Return the [x, y] coordinate for the center point of the cell that contains the specified text.  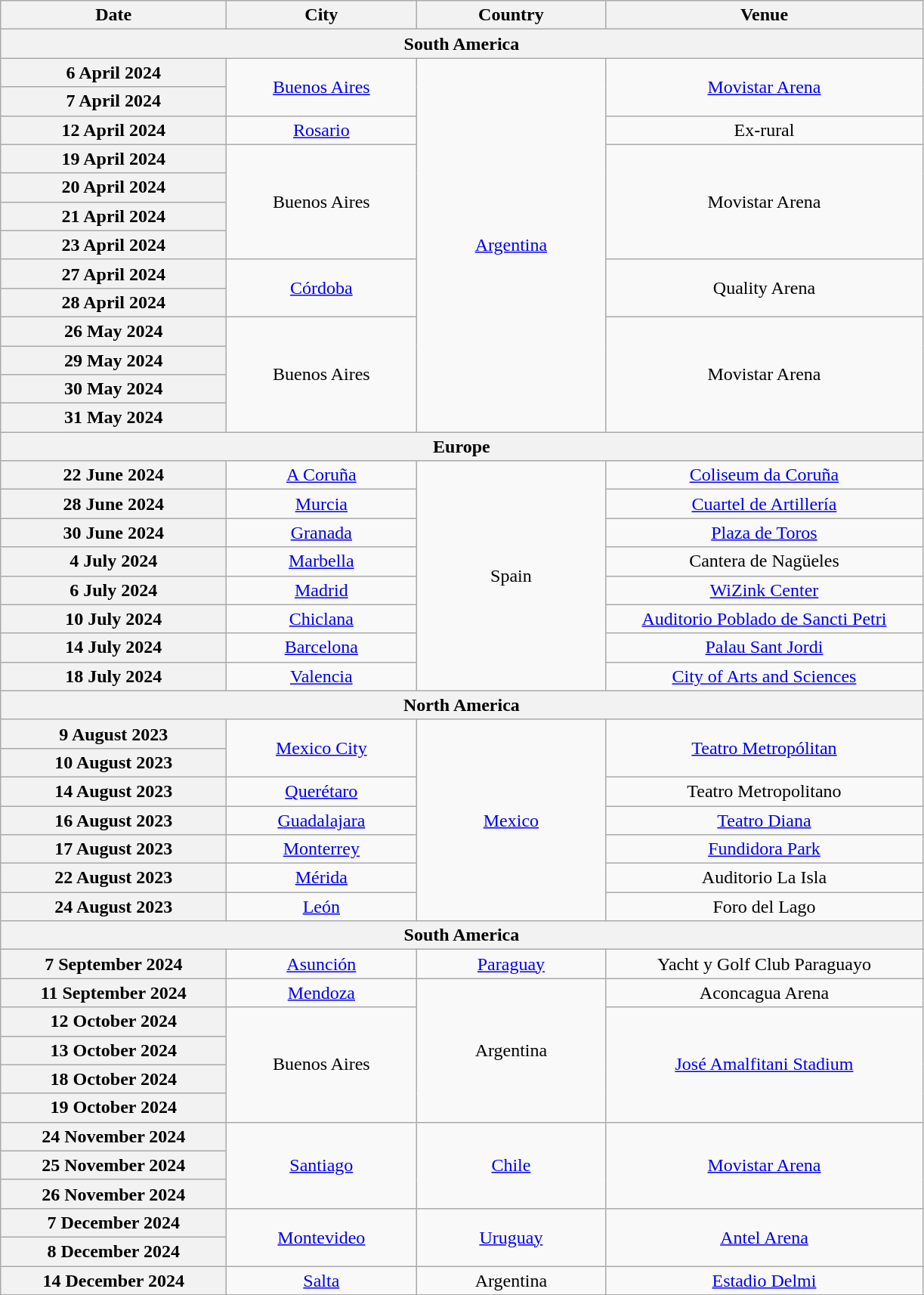
13 October 2024 [113, 1050]
Cuartel de Artillería [765, 504]
19 October 2024 [113, 1108]
City [322, 15]
Salta [322, 1281]
Uruguay [511, 1237]
Aconcagua Arena [765, 993]
11 September 2024 [113, 993]
31 May 2024 [113, 418]
Teatro Diana [765, 820]
30 May 2024 [113, 389]
27 April 2024 [113, 274]
8 December 2024 [113, 1251]
24 November 2024 [113, 1136]
Estadio Delmi [765, 1281]
10 July 2024 [113, 619]
22 June 2024 [113, 475]
12 October 2024 [113, 1021]
28 June 2024 [113, 504]
Granada [322, 533]
Mexico [511, 820]
Cantera de Nagüeles [765, 561]
Barcelona [322, 647]
Auditorio Poblado de Sancti Petri [765, 619]
6 July 2024 [113, 590]
14 December 2024 [113, 1281]
Mendoza [322, 993]
29 May 2024 [113, 360]
Date [113, 15]
18 July 2024 [113, 676]
Asunción [322, 964]
Antel Arena [765, 1237]
18 October 2024 [113, 1079]
24 August 2023 [113, 907]
16 August 2023 [113, 820]
17 August 2023 [113, 849]
Santiago [322, 1165]
23 April 2024 [113, 245]
26 May 2024 [113, 331]
7 December 2024 [113, 1222]
22 August 2023 [113, 878]
20 April 2024 [113, 187]
Mexico City [322, 748]
7 September 2024 [113, 964]
A Coruña [322, 475]
4 July 2024 [113, 561]
19 April 2024 [113, 159]
José Amalfitani Stadium [765, 1065]
Valencia [322, 676]
Ex-rural [765, 130]
9 August 2023 [113, 734]
10 August 2023 [113, 762]
21 April 2024 [113, 216]
Murcia [322, 504]
Teatro Metropólitan [765, 748]
Quality Arena [765, 288]
Auditorio La Isla [765, 878]
Fundidora Park [765, 849]
City of Arts and Sciences [765, 676]
Mérida [322, 878]
14 August 2023 [113, 791]
Coliseum da Coruña [765, 475]
Córdoba [322, 288]
14 July 2024 [113, 647]
Venue [765, 15]
Marbella [322, 561]
26 November 2024 [113, 1194]
Yacht y Golf Club Paraguayo [765, 964]
Querétaro [322, 791]
Rosario [322, 130]
Monterrey [322, 849]
28 April 2024 [113, 302]
Paraguay [511, 964]
Palau Sant Jordi [765, 647]
Europe [462, 447]
12 April 2024 [113, 130]
30 June 2024 [113, 533]
North America [462, 705]
6 April 2024 [113, 73]
León [322, 907]
Guadalajara [322, 820]
Madrid [322, 590]
25 November 2024 [113, 1165]
WiZink Center [765, 590]
Chile [511, 1165]
Country [511, 15]
Foro del Lago [765, 907]
Montevideo [322, 1237]
Teatro Metropolitano [765, 791]
7 April 2024 [113, 101]
Spain [511, 576]
Chiclana [322, 619]
Plaza de Toros [765, 533]
